Extract the [X, Y] coordinate from the center of the cell holding the provided text.  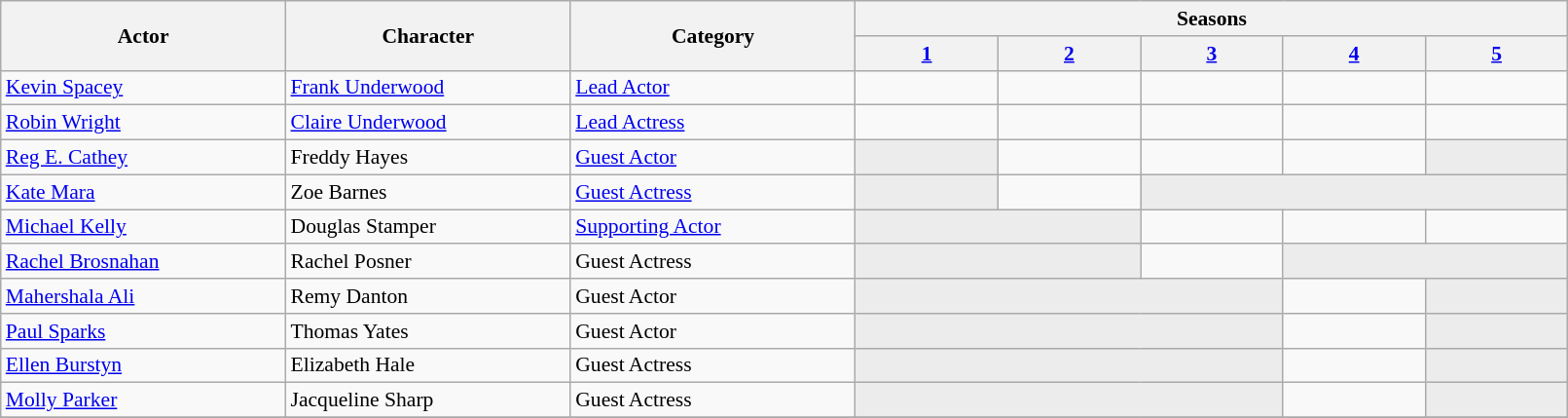
Paul Sparks [144, 331]
Supporting Actor [712, 227]
Category [712, 35]
Zoe Barnes [428, 192]
Frank Underwood [428, 88]
Thomas Yates [428, 331]
Douglas Stamper [428, 227]
Reg E. Cathey [144, 158]
Kate Mara [144, 192]
Rachel Posner [428, 262]
Robin Wright [144, 123]
Lead Actor [712, 88]
Lead Actress [712, 123]
Mahershala Ali [144, 296]
Claire Underwood [428, 123]
Actor [144, 35]
Remy Danton [428, 296]
3 [1212, 54]
Elizabeth Hale [428, 365]
Michael Kelly [144, 227]
Freddy Hayes [428, 158]
5 [1497, 54]
4 [1354, 54]
2 [1069, 54]
Kevin Spacey [144, 88]
Character [428, 35]
Rachel Brosnahan [144, 262]
Molly Parker [144, 400]
Jacqueline Sharp [428, 400]
Seasons [1212, 19]
1 [927, 54]
Ellen Burstyn [144, 365]
